Locate the cell with the specified text and output its (x, y) center coordinate. 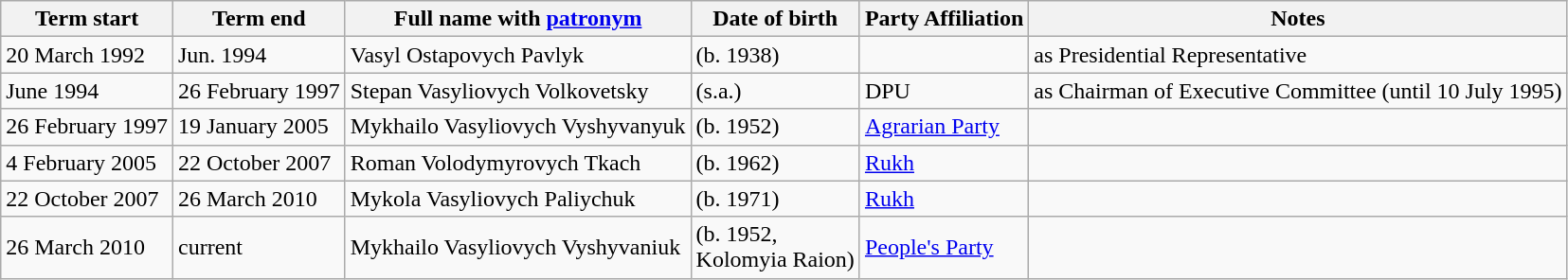
(s.a.) (775, 91)
June 1994 (87, 91)
People's Party (944, 248)
(b. 1952) (775, 127)
Mykhailo Vasyliovych Vyshyvanyuk (517, 127)
current (259, 248)
Roman Volodymyrovych Tkach (517, 163)
Term end (259, 19)
Date of birth (775, 19)
19 January 2005 (259, 127)
Agrarian Party (944, 127)
Full name with patronym (517, 19)
Party Affiliation (944, 19)
(b. 1962) (775, 163)
(b. 1971) (775, 199)
4 February 2005 (87, 163)
DPU (944, 91)
20 March 1992 (87, 55)
Mykhailo Vasyliovych Vyshyvaniuk (517, 248)
as Presidential Representative (1298, 55)
(b. 1952, Kolomyia Raion) (775, 248)
Jun. 1994 (259, 55)
Stepan Vasyliovych Volkovetsky (517, 91)
Notes (1298, 19)
Term start (87, 19)
(b. 1938) (775, 55)
Mykola Vasyliovych Paliychuk (517, 199)
Vasyl Ostapovych Pavlyk (517, 55)
as Chairman of Executive Committee (until 10 July 1995) (1298, 91)
